For the text-containing cell, return its midpoint in [x, y] coordinate format. 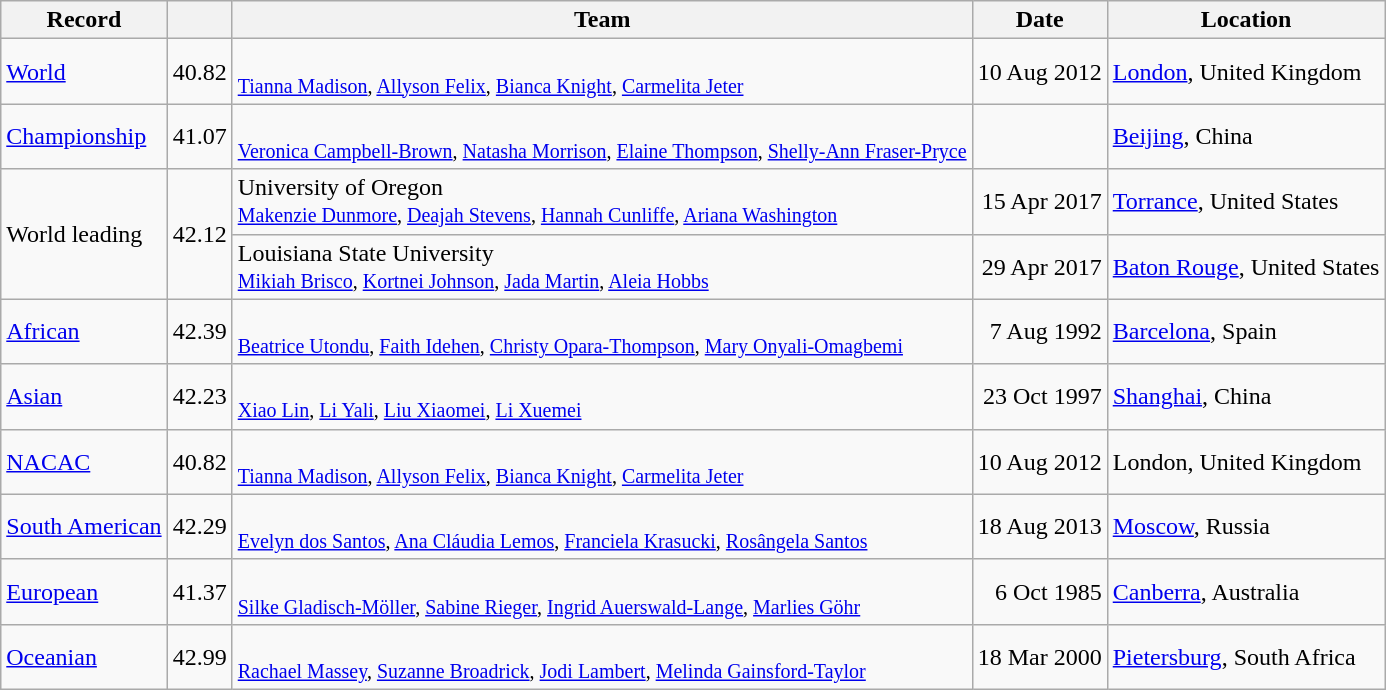
18 Aug 2013 [1040, 526]
29 Apr 2017 [1040, 266]
Torrance, United States [1246, 202]
Oceanian [84, 656]
Championship [84, 136]
Record [84, 20]
42.12 [200, 234]
Barcelona, Spain [1246, 332]
41.07 [200, 136]
41.37 [200, 592]
Canberra, Australia [1246, 592]
15 Apr 2017 [1040, 202]
Beijing, China [1246, 136]
Pietersburg, South Africa [1246, 656]
World [84, 72]
Moscow, Russia [1246, 526]
Baton Rouge, United States [1246, 266]
Xiao Lin, Li Yali, Liu Xiaomei, Li Xuemei [602, 396]
Location [1246, 20]
Beatrice Utondu, Faith Idehen, Christy Opara-Thompson, Mary Onyali-Omagbemi [602, 332]
42.39 [200, 332]
Rachael Massey, Suzanne Broadrick, Jodi Lambert, Melinda Gainsford-Taylor [602, 656]
42.29 [200, 526]
Silke Gladisch-Möller, Sabine Rieger, Ingrid Auerswald-Lange, Marlies Göhr [602, 592]
Veronica Campbell-Brown, Natasha Morrison, Elaine Thompson, Shelly-Ann Fraser-Pryce [602, 136]
Louisiana State UniversityMikiah Brisco, Kortnei Johnson, Jada Martin, Aleia Hobbs [602, 266]
Asian [84, 396]
6 Oct 1985 [1040, 592]
European [84, 592]
7 Aug 1992 [1040, 332]
42.23 [200, 396]
42.99 [200, 656]
World leading [84, 234]
Date [1040, 20]
Evelyn dos Santos, Ana Cláudia Lemos, Franciela Krasucki, Rosângela Santos [602, 526]
African [84, 332]
Shanghai, China [1246, 396]
18 Mar 2000 [1040, 656]
South American [84, 526]
Team [602, 20]
University of OregonMakenzie Dunmore, Deajah Stevens, Hannah Cunliffe, Ariana Washington [602, 202]
NACAC [84, 462]
23 Oct 1997 [1040, 396]
